Scan for the cell matching the given text and deliver its (X, Y) coordinate at center. 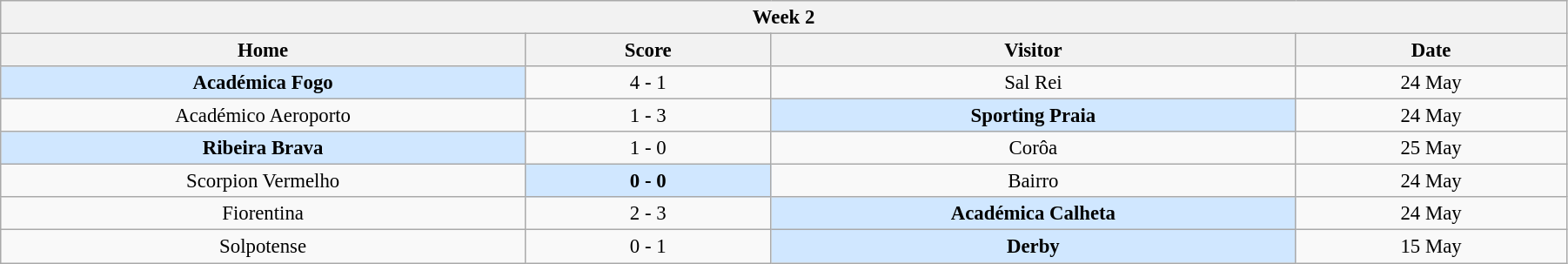
Home (263, 51)
Sal Rei (1034, 83)
2 - 3 (647, 213)
Score (647, 51)
0 - 0 (647, 181)
4 - 1 (647, 83)
Académica Fogo (263, 83)
1 - 0 (647, 148)
Académica Calheta (1034, 213)
Fiorentina (263, 213)
1 - 3 (647, 116)
15 May (1431, 247)
Visitor (1034, 51)
Sporting Praia (1034, 116)
Ribeira Brava (263, 148)
Week 2 (784, 17)
Corôa (1034, 148)
Date (1431, 51)
25 May (1431, 148)
Académico Aeroporto (263, 116)
Solpotense (263, 247)
Bairro (1034, 181)
Scorpion Vermelho (263, 181)
0 - 1 (647, 247)
Derby (1034, 247)
